Search for the cell housing the specified text and yield its (X, Y) center coordinate. 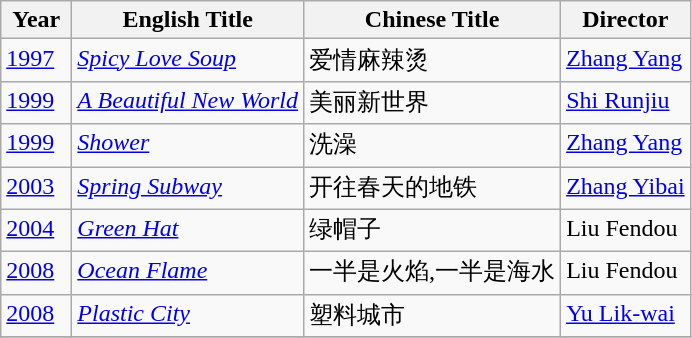
Year (36, 20)
Shi Runjiu (626, 102)
Plastic City (188, 316)
Spicy Love Soup (188, 60)
Zhang Yibai (626, 188)
2003 (36, 188)
一半是火焰,一半是海水 (432, 274)
English Title (188, 20)
塑料城市 (432, 316)
爱情麻辣烫 (432, 60)
绿帽子 (432, 230)
Green Hat (188, 230)
Spring Subway (188, 188)
2004 (36, 230)
Shower (188, 146)
Yu Lik-wai (626, 316)
Chinese Title (432, 20)
美丽新世界 (432, 102)
A Beautiful New World (188, 102)
洗澡 (432, 146)
开往春天的地铁 (432, 188)
Director (626, 20)
1997 (36, 60)
Ocean Flame (188, 274)
